For the text-containing cell, return its midpoint in (x, y) coordinate format. 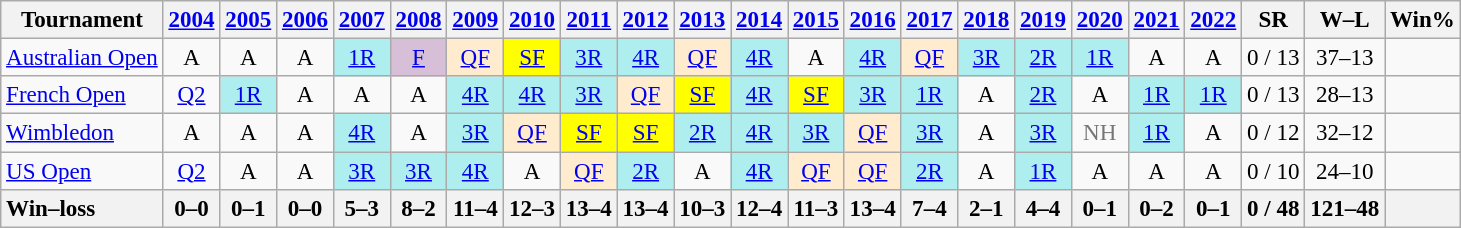
0 / 48 (1274, 209)
24–10 (1345, 171)
Tournament (82, 20)
2016 (872, 20)
32–12 (1345, 133)
Wimbledon (82, 133)
7–4 (930, 209)
French Open (82, 95)
2–1 (986, 209)
12–4 (760, 209)
2012 (646, 20)
37–13 (1345, 58)
121–48 (1345, 209)
12–3 (532, 209)
2011 (588, 20)
2014 (760, 20)
5–3 (362, 209)
2017 (930, 20)
2019 (1044, 20)
10–3 (702, 209)
SR (1274, 20)
0 / 10 (1274, 171)
2021 (1156, 20)
2009 (476, 20)
2013 (702, 20)
NH (1100, 133)
Win% (1423, 20)
2020 (1100, 20)
2005 (248, 20)
Australian Open (82, 58)
2006 (306, 20)
2010 (532, 20)
11–3 (816, 209)
2018 (986, 20)
Win–loss (82, 209)
W–L (1345, 20)
8–2 (418, 209)
2015 (816, 20)
2008 (418, 20)
0 / 12 (1274, 133)
2007 (362, 20)
2004 (192, 20)
4–4 (1044, 209)
US Open (82, 171)
2022 (1214, 20)
11–4 (476, 209)
28–13 (1345, 95)
F (418, 58)
0–2 (1156, 209)
